Identify which cell holds the provided text, then report its (x, y) central coordinate. 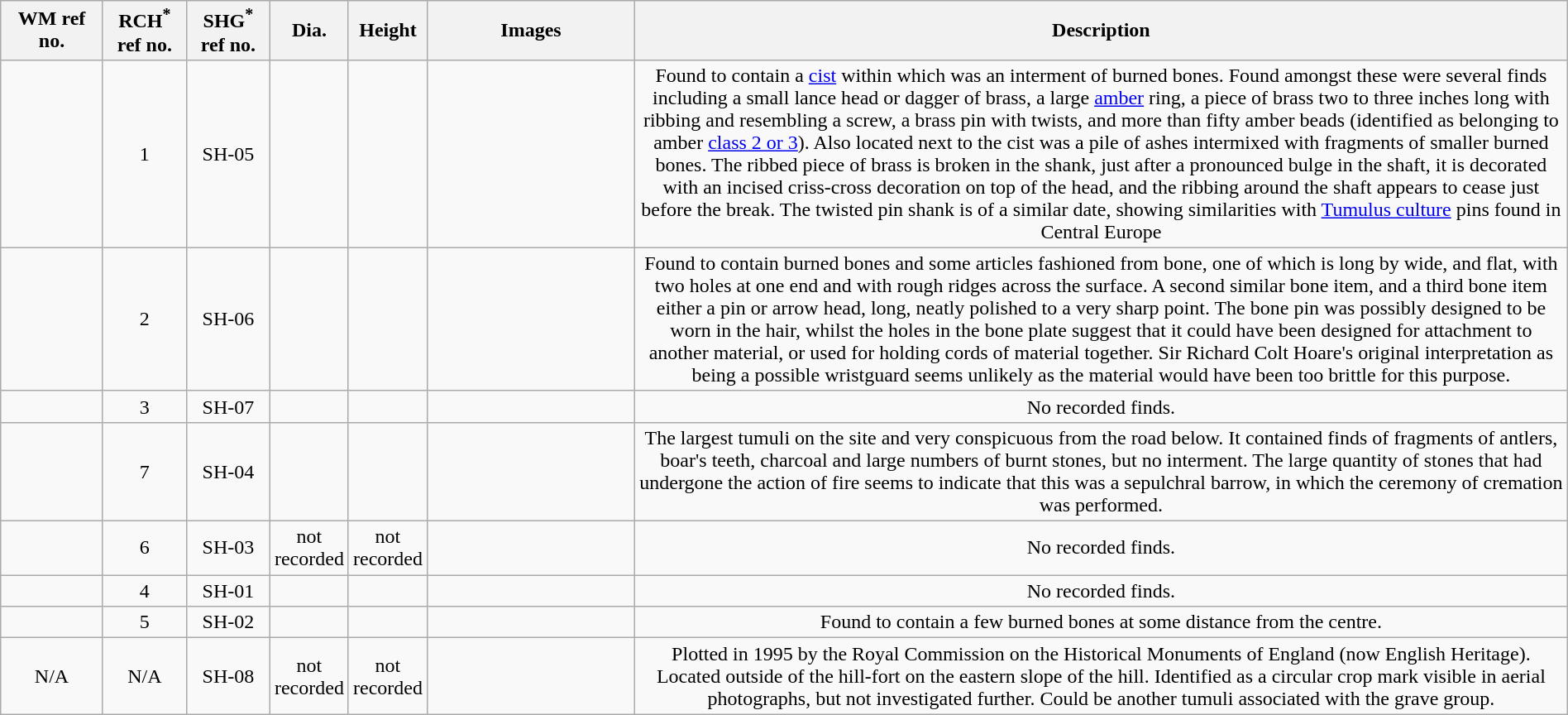
2 (144, 319)
Images (531, 31)
SH-01 (228, 591)
SH-02 (228, 622)
SH-04 (228, 472)
5 (144, 622)
3 (144, 406)
Found to contain a few burned bones at some distance from the centre. (1102, 622)
Height (387, 31)
6 (144, 548)
SH-05 (228, 154)
Dia. (309, 31)
SH-08 (228, 676)
RCH* ref no. (144, 31)
7 (144, 472)
SH-03 (228, 548)
SH-06 (228, 319)
1 (144, 154)
SH-07 (228, 406)
WM ref no. (52, 31)
4 (144, 591)
SHG* ref no. (228, 31)
Description (1102, 31)
